Output the (X, Y) coordinate of the center of the cell containing the given text.  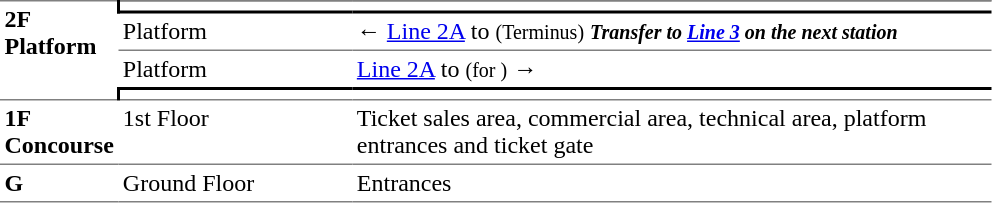
Line 2A to (for ) → (672, 69)
← Line 2A to (Terminus) Transfer to Line 3 on the next station (672, 31)
Ticket sales area, commercial area, technical area, platform entrances and ticket gate (672, 132)
1st Floor (235, 132)
1FConcourse (59, 132)
Entrances (672, 183)
Ground Floor (235, 183)
G (59, 183)
2FPlatform (59, 50)
